Detect which cell encompasses the target text, then output its [x, y] center coordinate. 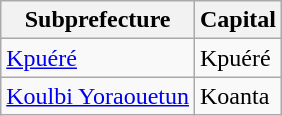
Subprefecture [98, 20]
Koanta [238, 96]
Koulbi Yoraouetun [98, 96]
Capital [238, 20]
